Scan for the cell matching the given text and deliver its [X, Y] coordinate at center. 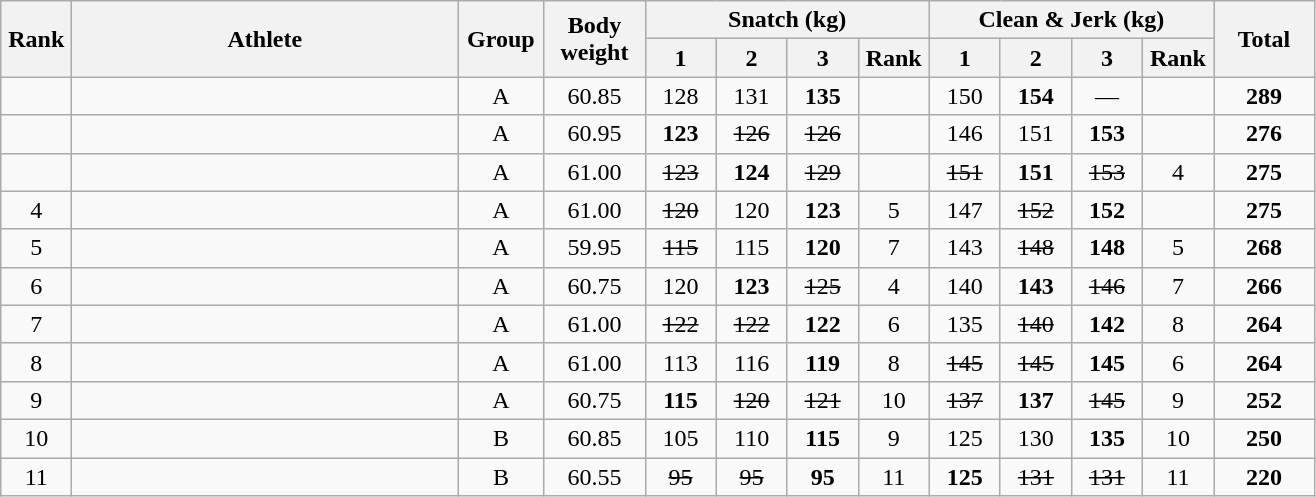
129 [822, 172]
250 [1264, 438]
252 [1264, 400]
Athlete [265, 39]
142 [1106, 324]
154 [1036, 96]
276 [1264, 134]
110 [752, 438]
116 [752, 362]
147 [964, 210]
130 [1036, 438]
128 [680, 96]
Group [501, 39]
Clean & Jerk (kg) [1071, 20]
289 [1264, 96]
59.95 [594, 248]
Total [1264, 39]
60.55 [594, 477]
105 [680, 438]
119 [822, 362]
266 [1264, 286]
— [1106, 96]
60.95 [594, 134]
121 [822, 400]
Snatch (kg) [787, 20]
268 [1264, 248]
150 [964, 96]
220 [1264, 477]
113 [680, 362]
124 [752, 172]
Body weight [594, 39]
